Provide the [x, y] coordinate of the cell's center where the given text is located.  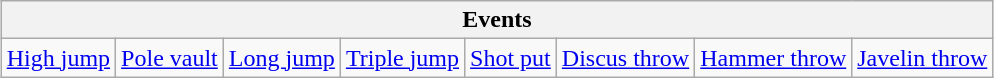
Javelin throw [922, 58]
Long jump [282, 58]
High jump [58, 58]
Hammer throw [774, 58]
Discus throw [625, 58]
Triple jump [402, 58]
Events [497, 20]
Pole vault [170, 58]
Shot put [511, 58]
